Identify which cell holds the provided text, then report its [X, Y] central coordinate. 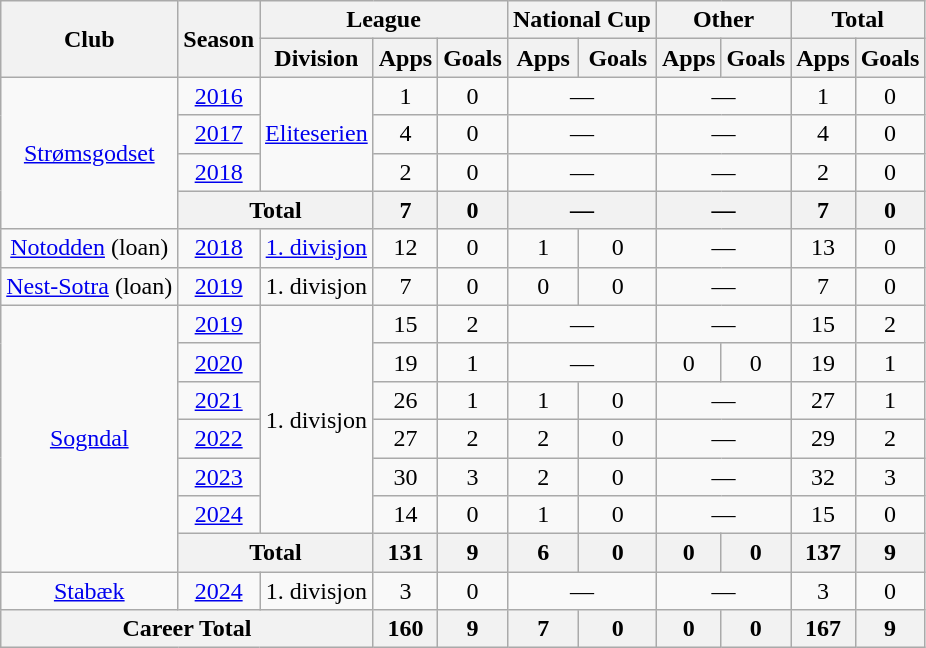
6 [543, 553]
160 [405, 629]
2023 [219, 477]
Sogndal [90, 438]
29 [823, 438]
137 [823, 553]
32 [823, 477]
League [384, 20]
2017 [219, 134]
National Cup [582, 20]
Strømsgodset [90, 153]
Stabæk [90, 591]
13 [823, 248]
2020 [219, 362]
Other [724, 20]
26 [405, 400]
30 [405, 477]
Club [90, 39]
Nest-Sotra (loan) [90, 286]
Division [317, 58]
2016 [219, 96]
Career Total [187, 629]
Eliteserien [317, 134]
Season [219, 39]
Notodden (loan) [90, 248]
2021 [219, 400]
2022 [219, 438]
12 [405, 248]
167 [823, 629]
131 [405, 553]
14 [405, 515]
